For the text-containing cell, return its midpoint in (X, Y) coordinate format. 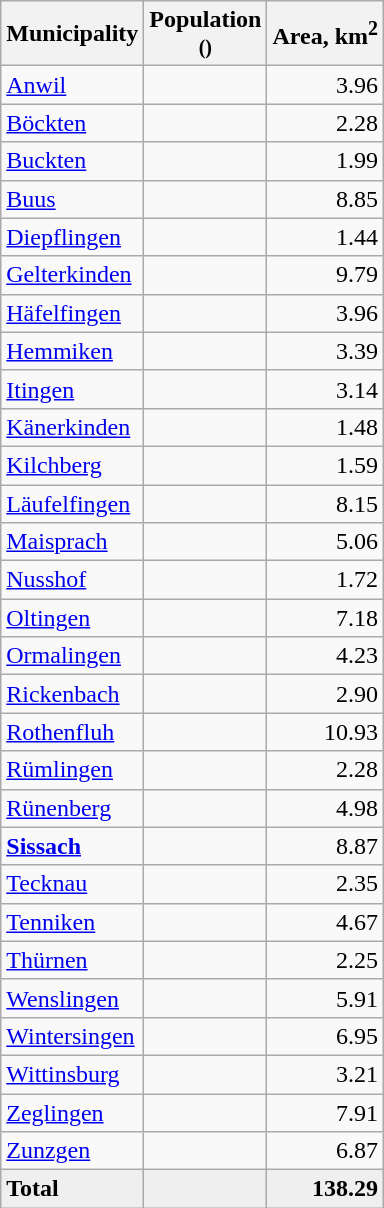
5.91 (326, 998)
Hemmiken (72, 351)
10.93 (326, 732)
3.39 (326, 351)
1.59 (326, 465)
Sissach (72, 846)
9.79 (326, 275)
1.48 (326, 427)
4.23 (326, 656)
Buus (72, 199)
138.29 (326, 1189)
Itingen (72, 389)
Maisprach (72, 542)
Buckten (72, 161)
2.90 (326, 694)
Wittinsburg (72, 1074)
Tecknau (72, 884)
Tenniken (72, 922)
Böckten (72, 123)
Area, km2 (326, 34)
2.35 (326, 884)
Anwil (72, 85)
Nusshof (72, 580)
8.15 (326, 503)
3.21 (326, 1074)
1.99 (326, 161)
7.18 (326, 618)
4.67 (326, 922)
Diepflingen (72, 237)
1.72 (326, 580)
Ormalingen (72, 656)
5.06 (326, 542)
Thürnen (72, 960)
Wintersingen (72, 1036)
Municipality (72, 34)
4.98 (326, 808)
Oltingen (72, 618)
Rümlingen (72, 770)
Läufelfingen (72, 503)
2.25 (326, 960)
Känerkinden (72, 427)
1.44 (326, 237)
7.91 (326, 1113)
Zeglingen (72, 1113)
8.85 (326, 199)
Population() (206, 34)
Rünenberg (72, 808)
Wenslingen (72, 998)
3.14 (326, 389)
6.95 (326, 1036)
Total (72, 1189)
6.87 (326, 1151)
8.87 (326, 846)
Kilchberg (72, 465)
Zunzgen (72, 1151)
Häfelfingen (72, 313)
Rothenfluh (72, 732)
Gelterkinden (72, 275)
Rickenbach (72, 694)
